Output the (X, Y) coordinate of the center of the cell containing the given text.  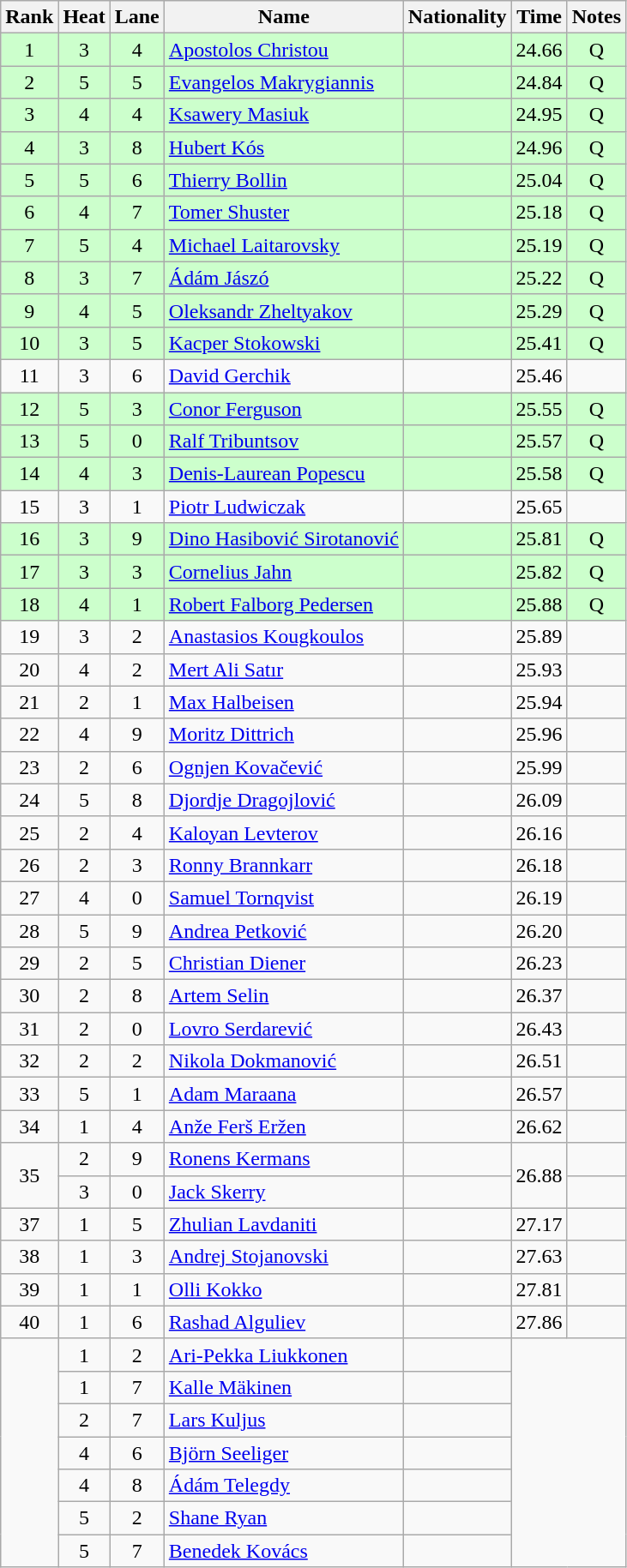
Kacper Stokowski (283, 343)
25.57 (539, 442)
Notes (596, 17)
38 (29, 1257)
Tomer Shuster (283, 213)
25.19 (539, 245)
27.81 (539, 1289)
Artem Selin (283, 996)
10 (29, 343)
25.94 (539, 702)
24.66 (539, 50)
25.22 (539, 278)
Thierry Bollin (283, 180)
26.57 (539, 1094)
Ronny Brannkarr (283, 865)
Ádám Jászó (283, 278)
Björn Seeliger (283, 1453)
Ádám Telegdy (283, 1486)
Heat (84, 17)
25.29 (539, 310)
25.99 (539, 767)
Max Halbeisen (283, 702)
Michael Laitarovsky (283, 245)
25.93 (539, 670)
25.82 (539, 572)
13 (29, 442)
Rashad Alguliev (283, 1322)
Anže Ferš Eržen (283, 1126)
25.65 (539, 507)
Ronens Kermans (283, 1159)
Lars Kuljus (283, 1420)
21 (29, 702)
28 (29, 930)
25.55 (539, 409)
David Gerchik (283, 375)
Rank (29, 17)
Ari-Pekka Liukkonen (283, 1355)
Anastasios Kougkoulos (283, 637)
27.17 (539, 1224)
14 (29, 474)
25.88 (539, 604)
23 (29, 767)
Zhulian Lavdaniti (283, 1224)
11 (29, 375)
26.19 (539, 898)
29 (29, 964)
26.20 (539, 930)
Kalle Mäkinen (283, 1387)
18 (29, 604)
16 (29, 539)
25.41 (539, 343)
Ralf Tribuntsov (283, 442)
Cornelius Jahn (283, 572)
Nationality (457, 17)
17 (29, 572)
Djordje Dragojlović (283, 800)
Shane Ryan (283, 1518)
24.96 (539, 147)
26.88 (539, 1175)
Olli Kokko (283, 1289)
32 (29, 1061)
Andrea Petković (283, 930)
Ognjen Kovačević (283, 767)
22 (29, 735)
Name (283, 17)
25.58 (539, 474)
25.81 (539, 539)
24 (29, 800)
35 (29, 1175)
Conor Ferguson (283, 409)
Jack Skerry (283, 1192)
Lane (137, 17)
26.23 (539, 964)
34 (29, 1126)
26.16 (539, 832)
Dino Hasibović Sirotanović (283, 539)
12 (29, 409)
Time (539, 17)
Apostolos Christou (283, 50)
25.46 (539, 375)
26.51 (539, 1061)
Denis-Laurean Popescu (283, 474)
Ksawery Masiuk (283, 115)
15 (29, 507)
40 (29, 1322)
20 (29, 670)
Moritz Dittrich (283, 735)
37 (29, 1224)
24.84 (539, 82)
Andrej Stojanovski (283, 1257)
Piotr Ludwiczak (283, 507)
Samuel Tornqvist (283, 898)
Adam Maraana (283, 1094)
Kaloyan Levterov (283, 832)
Oleksandr Zheltyakov (283, 310)
26.43 (539, 1029)
25.18 (539, 213)
26.09 (539, 800)
27.86 (539, 1322)
Robert Falborg Pedersen (283, 604)
25.04 (539, 180)
25.89 (539, 637)
Christian Diener (283, 964)
24.95 (539, 115)
26.37 (539, 996)
Mert Ali Satır (283, 670)
27 (29, 898)
Lovro Serdarević (283, 1029)
26.62 (539, 1126)
26 (29, 865)
33 (29, 1094)
39 (29, 1289)
Evangelos Makrygiannis (283, 82)
Benedek Kovács (283, 1551)
31 (29, 1029)
19 (29, 637)
25 (29, 832)
Hubert Kós (283, 147)
26.18 (539, 865)
30 (29, 996)
25.96 (539, 735)
27.63 (539, 1257)
Nikola Dokmanović (283, 1061)
